Pinpoint the cell where the given text exists, returning its [x, y] midpoint coordinate. 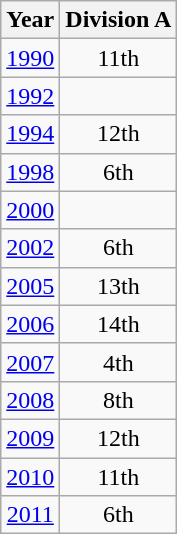
1994 [30, 134]
Year [30, 20]
2007 [30, 362]
Division A [118, 20]
2005 [30, 286]
2006 [30, 324]
1998 [30, 172]
2010 [30, 477]
2009 [30, 438]
4th [118, 362]
2008 [30, 400]
13th [118, 286]
14th [118, 324]
2011 [30, 515]
1990 [30, 58]
2000 [30, 210]
2002 [30, 248]
1992 [30, 96]
8th [118, 400]
